From the cell containing the given text, extract its center point as [X, Y] coordinate. 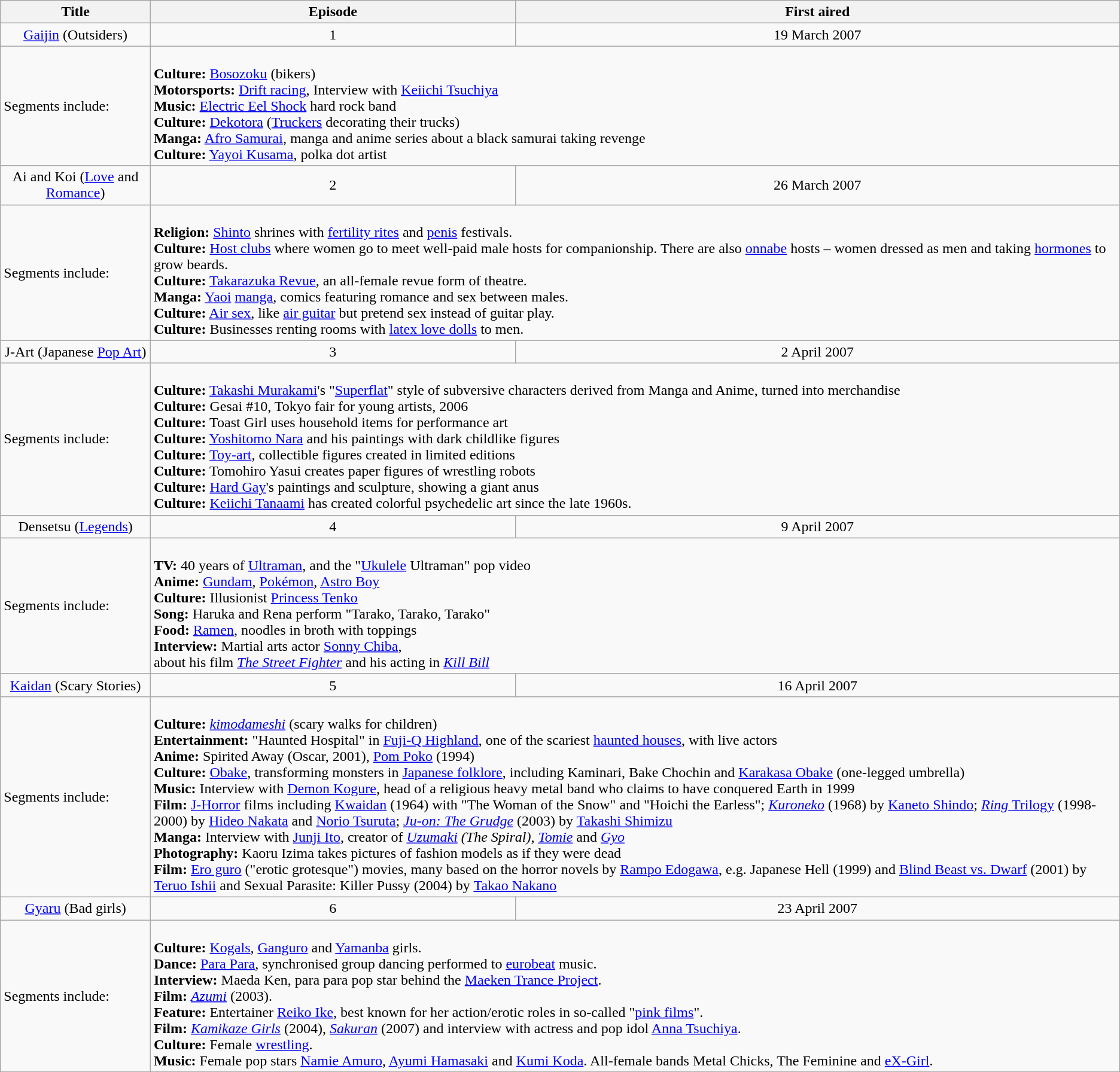
Gaijin (Outsiders) [75, 35]
1 [333, 35]
6 [333, 908]
23 April 2007 [817, 908]
First aired [817, 12]
2 April 2007 [817, 352]
Gyaru (Bad girls) [75, 908]
4 [333, 526]
2 [333, 185]
19 March 2007 [817, 35]
Ai and Koi (Love and Romance) [75, 185]
16 April 2007 [817, 685]
Kaidan (Scary Stories) [75, 685]
Episode [333, 12]
3 [333, 352]
5 [333, 685]
Densetsu (Legends) [75, 526]
26 March 2007 [817, 185]
Title [75, 12]
J-Art (Japanese Pop Art) [75, 352]
9 April 2007 [817, 526]
